Capture the cell that displays the provided text and extract its (X, Y) central coordinate. 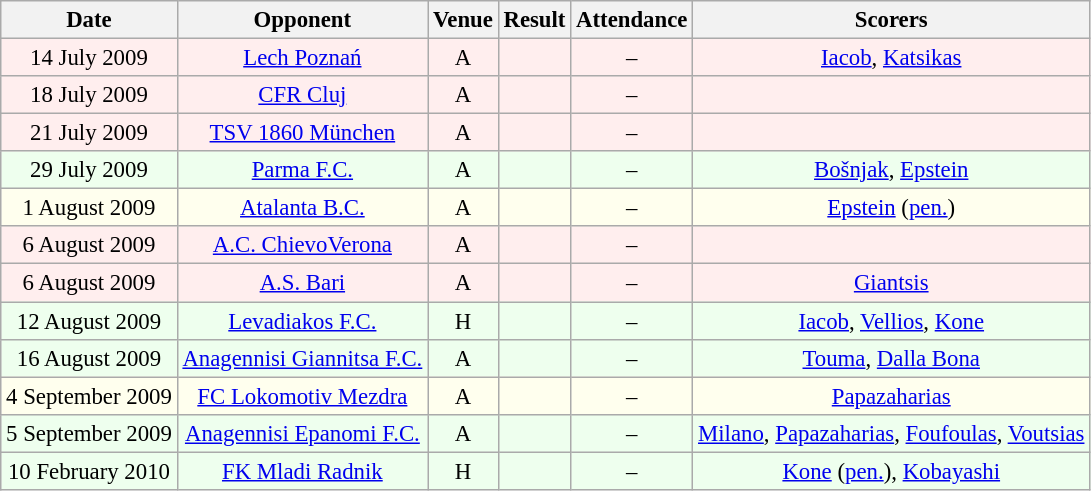
Parma F.C. (302, 170)
Iacob, Vellios, Kone (892, 321)
Bošnjak, Epstein (892, 170)
Scorers (892, 20)
Iacob, Katsikas (892, 58)
Kone (pen.), Kobayashi (892, 471)
CFR Cluj (302, 95)
Attendance (632, 20)
Epstein (pen.) (892, 208)
Venue (464, 20)
4 September 2009 (89, 396)
A.S. Bari (302, 283)
Anagennisi Epanomi F.C. (302, 433)
18 July 2009 (89, 95)
Lech Poznań (302, 58)
14 July 2009 (89, 58)
Touma, Dalla Bona (892, 358)
Anagennisi Giannitsa F.C. (302, 358)
10 February 2010 (89, 471)
Milano, Papazaharias, Foufoulas, Voutsias (892, 433)
Date (89, 20)
16 August 2009 (89, 358)
FC Lokomotiv Mezdra (302, 396)
1 August 2009 (89, 208)
TSV 1860 München (302, 133)
Result (534, 20)
12 August 2009 (89, 321)
A.C. ChievoVerona (302, 245)
FK Mladi Radnik (302, 471)
Levadiakos F.C. (302, 321)
Atalanta B.C. (302, 208)
5 September 2009 (89, 433)
Giantsis (892, 283)
Opponent (302, 20)
29 July 2009 (89, 170)
21 July 2009 (89, 133)
Papazaharias (892, 396)
